Extract the (X, Y) coordinate from the center of the cell holding the provided text.  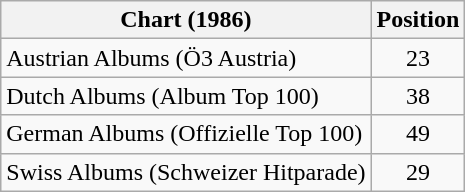
Dutch Albums (Album Top 100) (186, 96)
Chart (1986) (186, 20)
23 (418, 58)
38 (418, 96)
German Albums (Offizielle Top 100) (186, 134)
Austrian Albums (Ö3 Austria) (186, 58)
49 (418, 134)
Position (418, 20)
29 (418, 172)
Swiss Albums (Schweizer Hitparade) (186, 172)
